Identify which cell holds the provided text, then report its [X, Y] central coordinate. 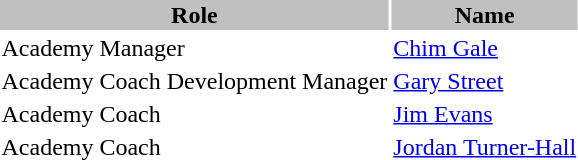
Name [485, 15]
Academy Manager [194, 48]
Academy Coach [194, 114]
Role [194, 15]
Gary Street [485, 81]
Jim Evans [485, 114]
Chim Gale [485, 48]
Academy Coach Development Manager [194, 81]
